Detect which cell encompasses the target text, then output its (X, Y) center coordinate. 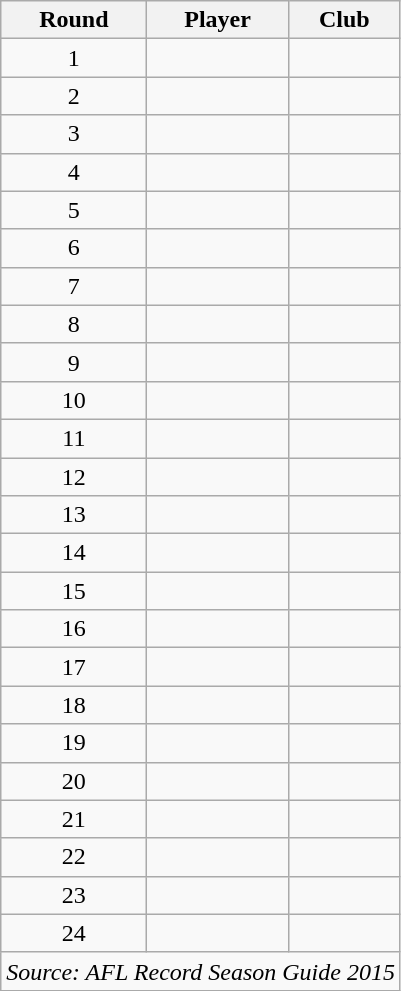
12 (74, 477)
15 (74, 591)
16 (74, 629)
23 (74, 895)
19 (74, 743)
13 (74, 515)
21 (74, 819)
7 (74, 286)
Source: AFL Record Season Guide 2015 (201, 971)
6 (74, 248)
17 (74, 667)
Round (74, 20)
22 (74, 857)
11 (74, 438)
3 (74, 134)
20 (74, 781)
Player (218, 20)
8 (74, 324)
14 (74, 553)
10 (74, 400)
18 (74, 705)
9 (74, 362)
4 (74, 172)
1 (74, 58)
5 (74, 210)
2 (74, 96)
24 (74, 933)
Club (344, 20)
